Detect which cell encompasses the target text, then output its (X, Y) center coordinate. 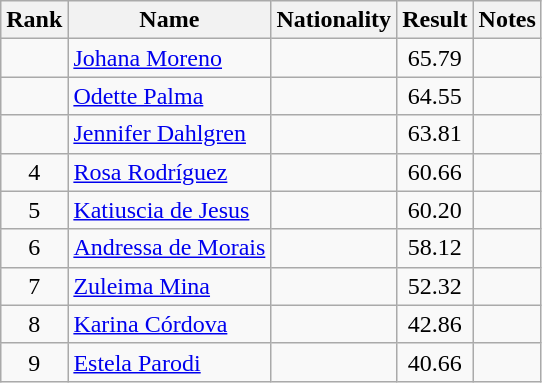
Odette Palma (170, 96)
7 (34, 286)
Rosa Rodríguez (170, 172)
Andressa de Morais (170, 248)
Estela Parodi (170, 362)
Nationality (334, 20)
Notes (507, 20)
60.20 (435, 210)
8 (34, 324)
Rank (34, 20)
40.66 (435, 362)
Zuleima Mina (170, 286)
Karina Córdova (170, 324)
Jennifer Dahlgren (170, 134)
65.79 (435, 58)
9 (34, 362)
6 (34, 248)
Name (170, 20)
Result (435, 20)
Katiuscia de Jesus (170, 210)
63.81 (435, 134)
58.12 (435, 248)
5 (34, 210)
64.55 (435, 96)
Johana Moreno (170, 58)
60.66 (435, 172)
42.86 (435, 324)
4 (34, 172)
52.32 (435, 286)
